From the cell containing the given text, extract its center point as [X, Y] coordinate. 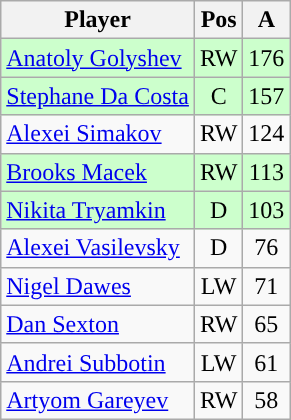
Dan Sexton [98, 324]
Brooks Macek [98, 172]
Alexei Simakov [98, 134]
A [266, 20]
Stephane Da Costa [98, 96]
113 [266, 172]
Andrei Subbotin [98, 362]
61 [266, 362]
157 [266, 96]
65 [266, 324]
Pos [218, 20]
176 [266, 58]
Alexei Vasilevsky [98, 248]
76 [266, 248]
Nigel Dawes [98, 286]
58 [266, 400]
124 [266, 134]
71 [266, 286]
C [218, 96]
Nikita Tryamkin [98, 210]
Anatoly Golyshev [98, 58]
Artyom Gareyev [98, 400]
Player [98, 20]
103 [266, 210]
